Pinpoint the cell where the given text exists, returning its (X, Y) midpoint coordinate. 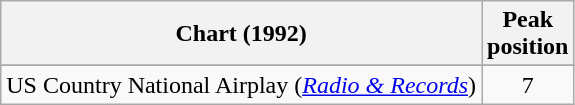
Peakposition (528, 34)
7 (528, 85)
Chart (1992) (242, 34)
US Country National Airplay (Radio & Records) (242, 85)
